Locate the cell with the specified text and output its [X, Y] center coordinate. 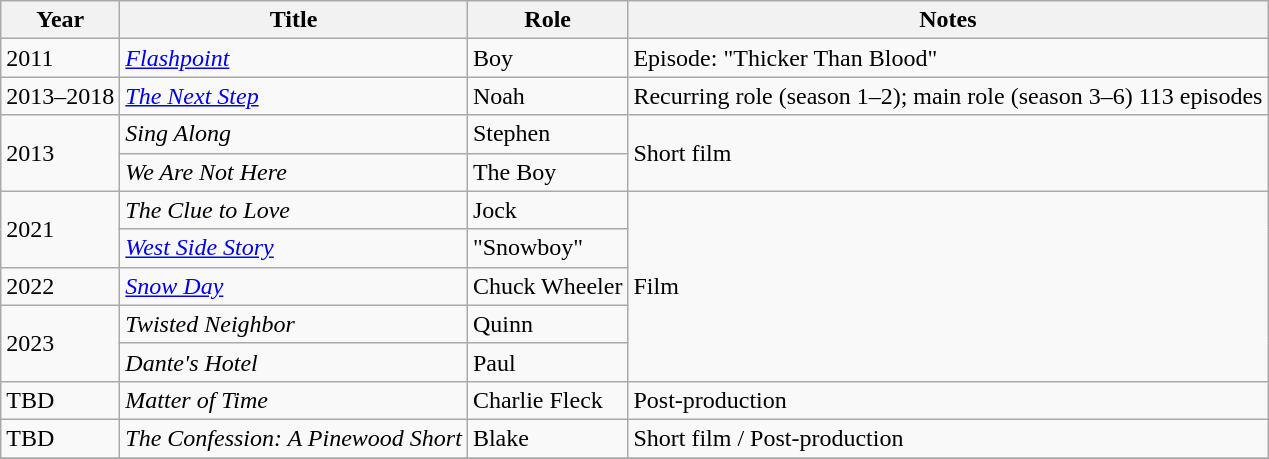
Stephen [548, 134]
Sing Along [294, 134]
Flashpoint [294, 58]
Snow Day [294, 286]
Notes [948, 20]
The Next Step [294, 96]
Quinn [548, 324]
2022 [60, 286]
West Side Story [294, 248]
Boy [548, 58]
Short film / Post-production [948, 438]
Role [548, 20]
"Snowboy" [548, 248]
Matter of Time [294, 400]
The Boy [548, 172]
Dante's Hotel [294, 362]
The Confession: A Pinewood Short [294, 438]
Blake [548, 438]
Short film [948, 153]
2023 [60, 343]
Paul [548, 362]
Post-production [948, 400]
Recurring role (season 1–2); main role (season 3–6) 113 episodes [948, 96]
Film [948, 286]
2021 [60, 229]
Jock [548, 210]
2013–2018 [60, 96]
Year [60, 20]
Noah [548, 96]
2013 [60, 153]
The Clue to Love [294, 210]
Twisted Neighbor [294, 324]
Title [294, 20]
2011 [60, 58]
We Are Not Here [294, 172]
Charlie Fleck [548, 400]
Chuck Wheeler [548, 286]
Episode: "Thicker Than Blood" [948, 58]
